Locate the cell with the specified text and output its (x, y) center coordinate. 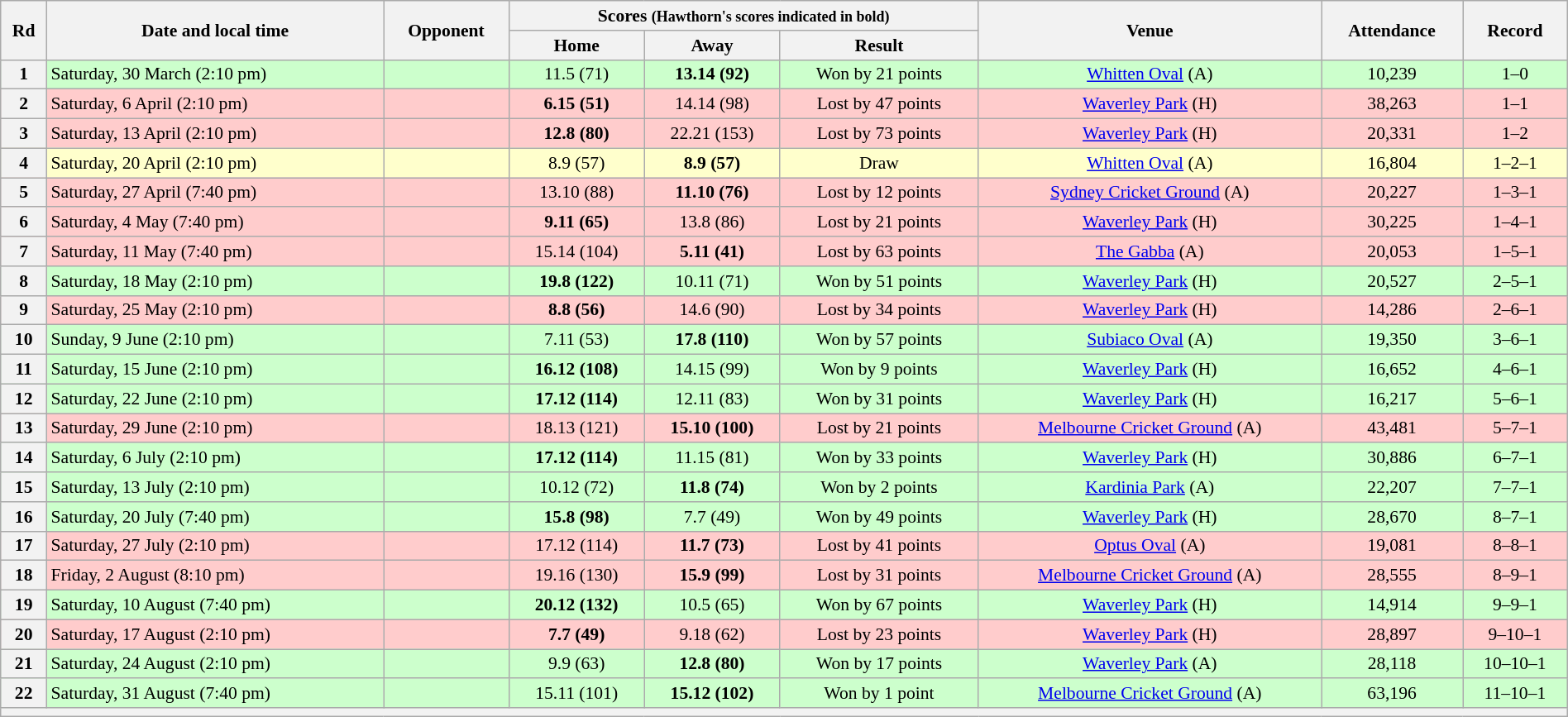
4–6–1 (1515, 370)
30,225 (1393, 222)
20,053 (1393, 251)
11 (24, 370)
13 (24, 428)
15.14 (104) (576, 251)
10.11 (71) (712, 281)
10,239 (1393, 74)
14,286 (1393, 310)
10 (24, 340)
17.8 (110) (712, 340)
Optus Oval (A) (1150, 546)
7.11 (53) (576, 340)
1–2 (1515, 134)
63,196 (1393, 694)
Saturday, 17 August (2:10 pm) (215, 634)
Saturday, 30 March (2:10 pm) (215, 74)
5–6–1 (1515, 399)
10.5 (65) (712, 605)
28,670 (1393, 517)
28,897 (1393, 634)
Lost by 34 points (879, 310)
Won by 67 points (879, 605)
15.11 (101) (576, 694)
14 (24, 458)
9 (24, 310)
Won by 2 points (879, 487)
Won by 9 points (879, 370)
15.12 (102) (712, 694)
Lost by 47 points (879, 104)
1–2–1 (1515, 163)
22.21 (153) (712, 134)
Draw (879, 163)
18 (24, 576)
19 (24, 605)
Saturday, 10 August (7:40 pm) (215, 605)
19.16 (130) (576, 576)
2 (24, 104)
2–6–1 (1515, 310)
8–9–1 (1515, 576)
1–1 (1515, 104)
1–3–1 (1515, 193)
Date and local time (215, 30)
Won by 17 points (879, 664)
Lost by 23 points (879, 634)
20,227 (1393, 193)
Won by 21 points (879, 74)
Saturday, 13 April (2:10 pm) (215, 134)
Friday, 2 August (8:10 pm) (215, 576)
20 (24, 634)
Saturday, 20 July (7:40 pm) (215, 517)
15.10 (100) (712, 428)
Saturday, 15 June (2:10 pm) (215, 370)
Lost by 63 points (879, 251)
43,481 (1393, 428)
Lost by 12 points (879, 193)
3 (24, 134)
8 (24, 281)
17 (24, 546)
10.12 (72) (576, 487)
Saturday, 4 May (7:40 pm) (215, 222)
Won by 33 points (879, 458)
Won by 31 points (879, 399)
8–7–1 (1515, 517)
8.8 (56) (576, 310)
1 (24, 74)
11.7 (73) (712, 546)
14,914 (1393, 605)
5–7–1 (1515, 428)
16.12 (108) (576, 370)
Saturday, 29 June (2:10 pm) (215, 428)
19,081 (1393, 546)
10–10–1 (1515, 664)
Lost by 73 points (879, 134)
8–8–1 (1515, 546)
Waverley Park (A) (1150, 664)
Scores (Hawthorn's scores indicated in bold) (743, 16)
16,652 (1393, 370)
16,804 (1393, 163)
20.12 (132) (576, 605)
1–4–1 (1515, 222)
13.10 (88) (576, 193)
19,350 (1393, 340)
3–6–1 (1515, 340)
Saturday, 13 July (2:10 pm) (215, 487)
9.9 (63) (576, 664)
Won by 1 point (879, 694)
Saturday, 22 June (2:10 pm) (215, 399)
Result (879, 45)
14.15 (99) (712, 370)
Saturday, 24 August (2:10 pm) (215, 664)
11–10–1 (1515, 694)
2–5–1 (1515, 281)
12 (24, 399)
18.13 (121) (576, 428)
38,263 (1393, 104)
Attendance (1393, 30)
19.8 (122) (576, 281)
Away (712, 45)
30,886 (1393, 458)
5.11 (41) (712, 251)
16 (24, 517)
5 (24, 193)
Saturday, 25 May (2:10 pm) (215, 310)
28,118 (1393, 664)
Lost by 31 points (879, 576)
11.5 (71) (576, 74)
1–5–1 (1515, 251)
Saturday, 6 April (2:10 pm) (215, 104)
21 (24, 664)
Opponent (447, 30)
Rd (24, 30)
11.8 (74) (712, 487)
Sydney Cricket Ground (A) (1150, 193)
6–7–1 (1515, 458)
Saturday, 20 April (2:10 pm) (215, 163)
Subiaco Oval (A) (1150, 340)
4 (24, 163)
Saturday, 27 April (7:40 pm) (215, 193)
The Gabba (A) (1150, 251)
9–10–1 (1515, 634)
16,217 (1393, 399)
7 (24, 251)
Venue (1150, 30)
22 (24, 694)
6.15 (51) (576, 104)
15.9 (99) (712, 576)
9.11 (65) (576, 222)
20,527 (1393, 281)
Won by 49 points (879, 517)
11.15 (81) (712, 458)
11.10 (76) (712, 193)
15.8 (98) (576, 517)
9–9–1 (1515, 605)
22,207 (1393, 487)
Saturday, 11 May (7:40 pm) (215, 251)
Home (576, 45)
Won by 57 points (879, 340)
Saturday, 18 May (2:10 pm) (215, 281)
Lost by 41 points (879, 546)
Record (1515, 30)
Saturday, 6 July (2:10 pm) (215, 458)
Saturday, 27 July (2:10 pm) (215, 546)
Sunday, 9 June (2:10 pm) (215, 340)
12.11 (83) (712, 399)
9.18 (62) (712, 634)
Kardinia Park (A) (1150, 487)
20,331 (1393, 134)
28,555 (1393, 576)
Won by 51 points (879, 281)
Saturday, 31 August (7:40 pm) (215, 694)
13.14 (92) (712, 74)
15 (24, 487)
7–7–1 (1515, 487)
13.8 (86) (712, 222)
14.14 (98) (712, 104)
6 (24, 222)
14.6 (90) (712, 310)
1–0 (1515, 74)
